From the cell containing the given text, extract its center point as (X, Y) coordinate. 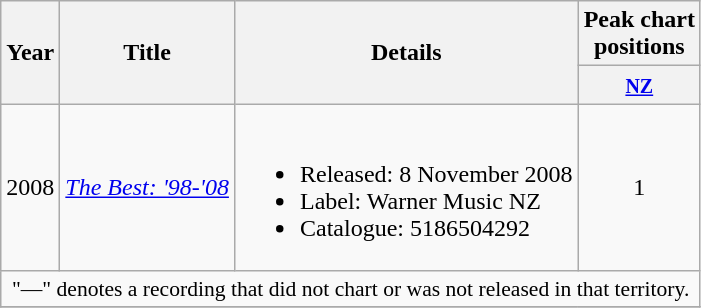
Peak chartpositions (639, 34)
Details (406, 52)
Title (148, 52)
NZ (639, 85)
2008 (30, 188)
The Best: '98-'08 (148, 188)
1 (639, 188)
Year (30, 52)
Released: 8 November 2008Label: Warner Music NZCatalogue: 5186504292 (406, 188)
"—" denotes a recording that did not chart or was not released in that territory. (351, 289)
